Locate the cell with the specified text and output its [X, Y] center coordinate. 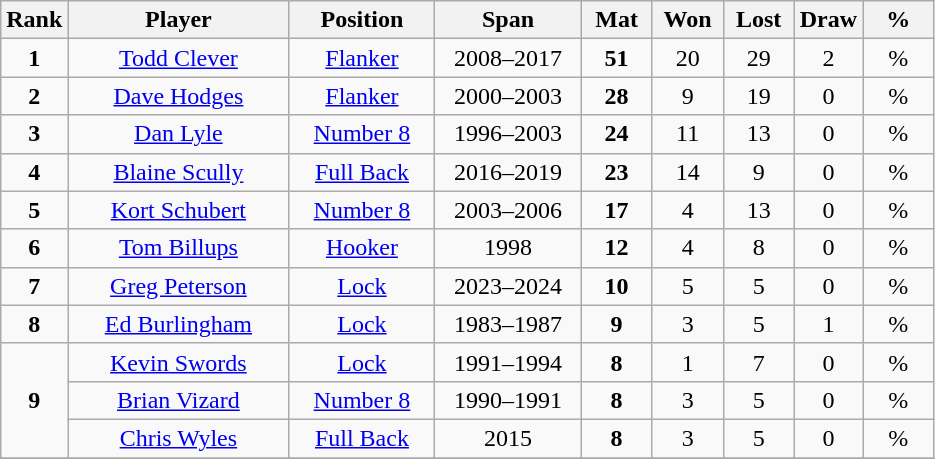
Blaine Scully [178, 172]
Kort Schubert [178, 210]
24 [616, 134]
1991–1994 [508, 362]
29 [758, 58]
Lost [758, 20]
Player [178, 20]
Dave Hodges [178, 96]
6 [34, 248]
2008–2017 [508, 58]
1990–1991 [508, 400]
Dan Lyle [178, 134]
1983–1987 [508, 324]
2023–2024 [508, 286]
2015 [508, 438]
12 [616, 248]
Todd Clever [178, 58]
Tom Billups [178, 248]
Hooker [362, 248]
Mat [616, 20]
19 [758, 96]
14 [688, 172]
Greg Peterson [178, 286]
Span [508, 20]
20 [688, 58]
Brian Vizard [178, 400]
Draw [828, 20]
2003–2006 [508, 210]
17 [616, 210]
Won [688, 20]
Ed Burlingham [178, 324]
1998 [508, 248]
51 [616, 58]
1996–2003 [508, 134]
Position [362, 20]
Kevin Swords [178, 362]
Chris Wyles [178, 438]
11 [688, 134]
2016–2019 [508, 172]
23 [616, 172]
Rank [34, 20]
2000–2003 [508, 96]
28 [616, 96]
10 [616, 286]
